Locate the cell with the specified text and output its (x, y) center coordinate. 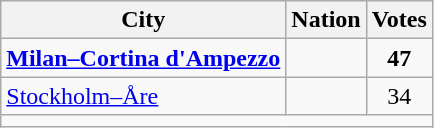
34 (399, 96)
Stockholm–Åre (144, 96)
City (144, 20)
47 (399, 58)
Nation (326, 20)
Votes (399, 20)
Milan–Cortina d'Ampezzo (144, 58)
